Find where the given text appears and provide that cell's center as [X, Y] coordinate. 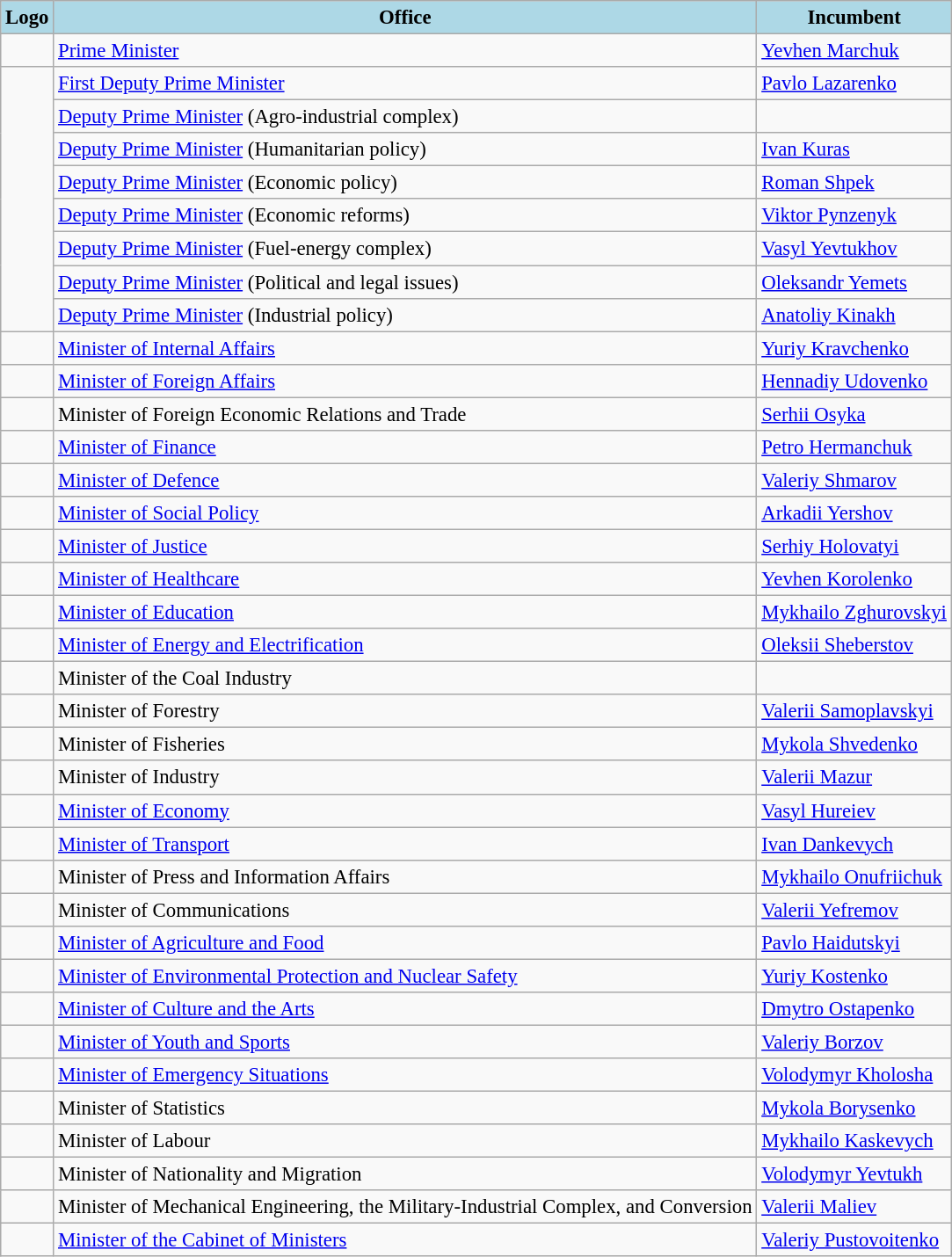
Volodymyr Kholosha [854, 1075]
Deputy Prime Minister (Economic policy) [405, 183]
Minister of Environmental Protection and Nuclear Safety [405, 976]
Prime Minister [405, 51]
Incumbent [854, 18]
Minister of Economy [405, 810]
Minister of Justice [405, 546]
Pavlo Lazarenko [854, 84]
Yuriy Kravchenko [854, 348]
Minister of Education [405, 613]
Mykhailo Onufriichuk [854, 876]
Minister of Industry [405, 778]
Hennadiy Udovenko [854, 381]
Valerii Maliev [854, 1207]
Petro Hermanchuk [854, 447]
Logo [27, 18]
First Deputy Prime Minister [405, 84]
Deputy Prime Minister (Political and legal issues) [405, 282]
Deputy Prime Minister (Economic reforms) [405, 215]
Minister of Nationality and Migration [405, 1174]
Minister of Labour [405, 1141]
Minister of Emergency Situations [405, 1075]
Minister of Defence [405, 480]
Anatoliy Kinakh [854, 315]
Minister of Foreign Economic Relations and Trade [405, 414]
Serhiy Holovatyi [854, 546]
Minister of Agriculture and Food [405, 943]
Vasyl Hureiev [854, 810]
Valeriy Pustovoitenko [854, 1240]
Yevhen Marchuk [854, 51]
Minister of Forestry [405, 711]
Deputy Prime Minister (Agro-industrial complex) [405, 117]
Minister of Foreign Affairs [405, 381]
Minister of Transport [405, 844]
Mykhailo Kaskevych [854, 1141]
Vasyl Yevtukhov [854, 249]
Minister of Fisheries [405, 745]
Minister of Finance [405, 447]
Minister of Press and Information Affairs [405, 876]
Ivan Dankevych [854, 844]
Minister of Social Policy [405, 513]
Minister of the Coal Industry [405, 679]
Deputy Prime Minister (Humanitarian policy) [405, 149]
Deputy Prime Minister (Fuel-energy complex) [405, 249]
Minister of Communications [405, 910]
Minister of Internal Affairs [405, 348]
Volodymyr Yevtukh [854, 1174]
Minister of the Cabinet of Ministers [405, 1240]
Minister of Statistics [405, 1108]
Valerii Samoplavskyi [854, 711]
Mykhailo Zghurovskyi [854, 613]
Minister of Youth and Sports [405, 1042]
Valeriy Borzov [854, 1042]
Pavlo Haidutskyi [854, 943]
Oleksii Sheberstov [854, 645]
Valerii Yefremov [854, 910]
Yevhen Korolenko [854, 579]
Minister of Culture and the Arts [405, 1009]
Minister of Mechanical Engineering, the Military-Industrial Complex, and Conversion [405, 1207]
Dmytro Ostapenko [854, 1009]
Yuriy Kostenko [854, 976]
Arkadii Yershov [854, 513]
Ivan Kuras [854, 149]
Minister of Healthcare [405, 579]
Deputy Prime Minister (Industrial policy) [405, 315]
Viktor Pynzenyk [854, 215]
Valeriy Shmarov [854, 480]
Minister of Energy and Electrification [405, 645]
Valerii Mazur [854, 778]
Serhii Osyka [854, 414]
Mykola Borysenko [854, 1108]
Office [405, 18]
Mykola Shvedenko [854, 745]
Roman Shpek [854, 183]
Oleksandr Yemets [854, 282]
